Detect which cell encompasses the target text, then output its (X, Y) center coordinate. 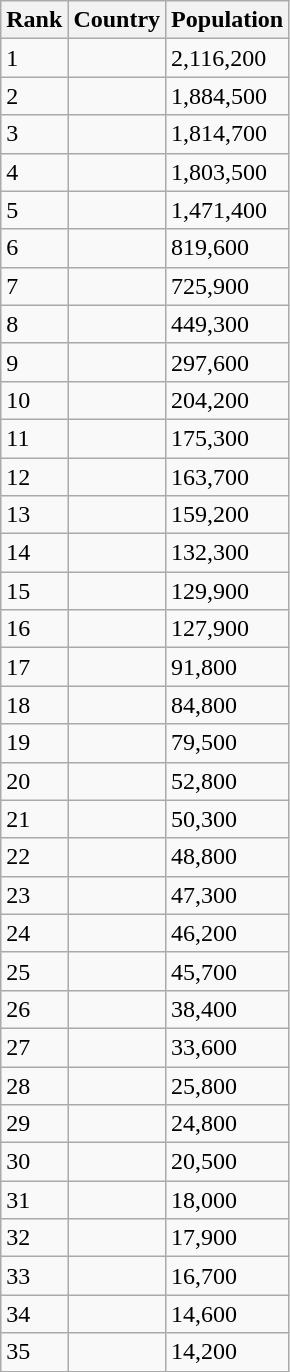
15 (34, 591)
25 (34, 971)
14,200 (228, 1352)
32 (34, 1238)
12 (34, 477)
4 (34, 172)
129,900 (228, 591)
18 (34, 705)
47,300 (228, 895)
11 (34, 438)
29 (34, 1124)
204,200 (228, 400)
Population (228, 20)
1,803,500 (228, 172)
33 (34, 1276)
20,500 (228, 1162)
1,814,700 (228, 134)
24 (34, 933)
84,800 (228, 705)
50,300 (228, 819)
35 (34, 1352)
725,900 (228, 286)
23 (34, 895)
27 (34, 1047)
8 (34, 324)
14,600 (228, 1314)
819,600 (228, 248)
159,200 (228, 515)
52,800 (228, 781)
Country (117, 20)
33,600 (228, 1047)
30 (34, 1162)
1,884,500 (228, 96)
14 (34, 553)
25,800 (228, 1085)
449,300 (228, 324)
3 (34, 134)
17,900 (228, 1238)
34 (34, 1314)
28 (34, 1085)
10 (34, 400)
2,116,200 (228, 58)
2 (34, 96)
79,500 (228, 743)
48,800 (228, 857)
297,600 (228, 362)
20 (34, 781)
31 (34, 1200)
13 (34, 515)
38,400 (228, 1009)
26 (34, 1009)
5 (34, 210)
9 (34, 362)
16,700 (228, 1276)
7 (34, 286)
175,300 (228, 438)
132,300 (228, 553)
21 (34, 819)
46,200 (228, 933)
45,700 (228, 971)
18,000 (228, 1200)
Rank (34, 20)
1,471,400 (228, 210)
17 (34, 667)
6 (34, 248)
1 (34, 58)
16 (34, 629)
19 (34, 743)
91,800 (228, 667)
22 (34, 857)
163,700 (228, 477)
127,900 (228, 629)
24,800 (228, 1124)
